Scan for the cell matching the given text and deliver its [X, Y] coordinate at center. 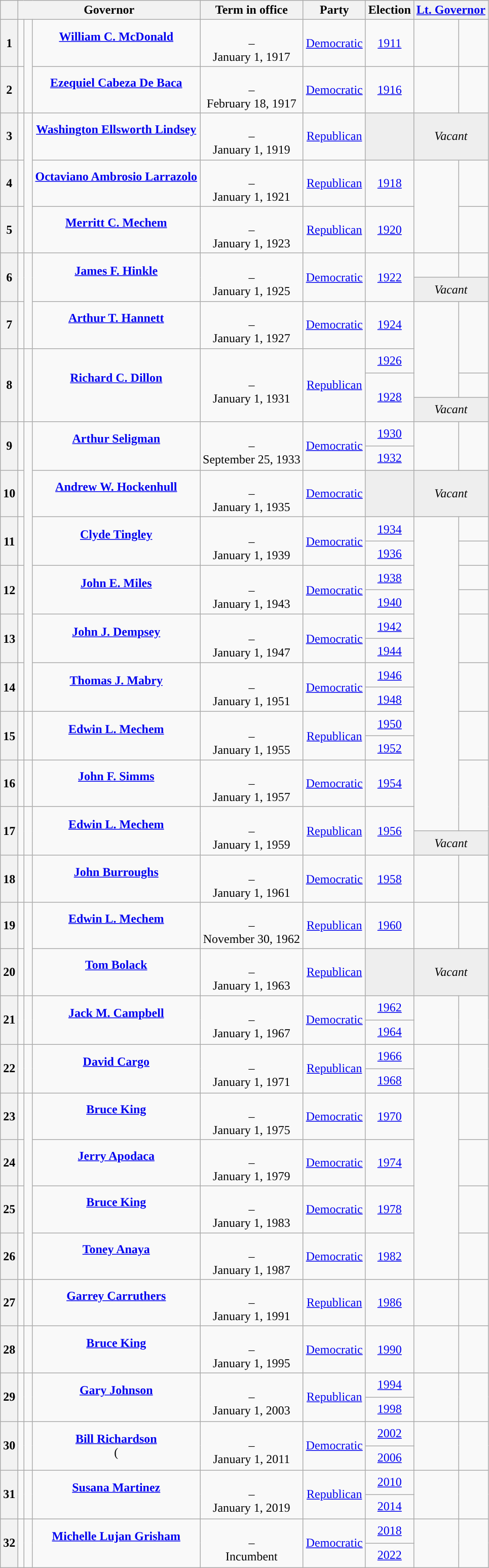
Lt. Governor [451, 10]
1946 [389, 675]
–January 1, 1931 [252, 385]
1948 [389, 699]
18 [9, 879]
7 [9, 325]
25 [9, 1210]
1944 [389, 650]
Party [334, 10]
Term in office [252, 10]
Toney Anaya [117, 1256]
John Burroughs [117, 879]
Governor [109, 10]
4 [9, 183]
Jerry Apodaca [117, 1163]
1942 [389, 626]
David Cargo [117, 1069]
29 [9, 1397]
1994 [389, 1385]
1924 [389, 325]
Thomas J. Mabry [117, 687]
–January 1, 2011 [252, 1446]
–January 1, 1961 [252, 879]
–November 30, 1962 [252, 925]
–January 1, 1963 [252, 972]
–January 1, 1947 [252, 638]
1911 [389, 43]
Ezequiel Cabeza De Baca [117, 90]
–January 1, 2019 [252, 1494]
–January 1, 1971 [252, 1069]
–February 18, 1917 [252, 90]
9 [9, 446]
John E. Miles [117, 590]
1932 [389, 458]
–January 1, 1955 [252, 736]
–January 1, 1983 [252, 1210]
–January 1, 1925 [252, 277]
1938 [389, 577]
Michelle Lujan Grisham [117, 1543]
1 [9, 43]
1918 [389, 183]
Garrey Carruthers [117, 1303]
24 [9, 1163]
–January 1, 1987 [252, 1256]
–September 25, 1933 [252, 446]
1964 [389, 1032]
31 [9, 1494]
30 [9, 1446]
1998 [389, 1409]
–January 1, 1927 [252, 325]
1934 [389, 529]
Susana Martinez [117, 1494]
1978 [389, 1210]
21 [9, 1020]
–Incumbent [252, 1543]
2002 [389, 1434]
19 [9, 925]
1928 [389, 397]
John J. Dempsey [117, 638]
1968 [389, 1081]
2 [9, 90]
6 [9, 277]
1926 [389, 360]
–January 1, 1959 [252, 831]
13 [9, 638]
William C. McDonald [117, 43]
1952 [389, 748]
–January 1, 1975 [252, 1116]
–January 1, 1919 [252, 136]
Washington Ellsworth Lindsey [117, 136]
John F. Simms [117, 783]
1916 [389, 90]
2010 [389, 1482]
–January 1, 1995 [252, 1350]
1960 [389, 925]
Election [389, 10]
1970 [389, 1116]
–January 1, 1939 [252, 541]
Arthur T. Hannett [117, 325]
5 [9, 230]
–January 1, 1951 [252, 687]
Bill Richardson( [117, 1446]
1986 [389, 1303]
1956 [389, 831]
James F. Hinkle [117, 277]
16 [9, 783]
17 [9, 831]
–January 1, 1921 [252, 183]
Arthur Seligman [117, 446]
15 [9, 736]
1958 [389, 879]
1950 [389, 723]
1936 [389, 553]
22 [9, 1069]
–January 1, 1957 [252, 783]
2014 [389, 1507]
1954 [389, 783]
Gary Johnson [117, 1397]
1920 [389, 230]
–January 1, 1943 [252, 590]
Octaviano Ambrosio Larrazolo [117, 183]
–January 1, 1979 [252, 1163]
1940 [389, 602]
32 [9, 1543]
Tom Bolack [117, 972]
20 [9, 972]
Richard C. Dillon [117, 385]
1930 [389, 433]
1990 [389, 1350]
–January 1, 1967 [252, 1020]
2022 [389, 1555]
–January 1, 1917 [252, 43]
Merritt C. Mechem [117, 230]
26 [9, 1256]
12 [9, 590]
2006 [389, 1458]
–January 1, 1923 [252, 230]
3 [9, 136]
1974 [389, 1163]
–January 1, 1935 [252, 493]
14 [9, 687]
11 [9, 541]
Andrew W. Hockenhull [117, 493]
1966 [389, 1056]
28 [9, 1350]
1962 [389, 1008]
1922 [389, 277]
27 [9, 1303]
–January 1, 2003 [252, 1397]
8 [9, 385]
10 [9, 493]
2018 [389, 1531]
1982 [389, 1256]
Jack M. Campbell [117, 1020]
23 [9, 1116]
Clyde Tingley [117, 541]
–January 1, 1991 [252, 1303]
